Return the (x, y) coordinate for the center point of the cell that contains the specified text.  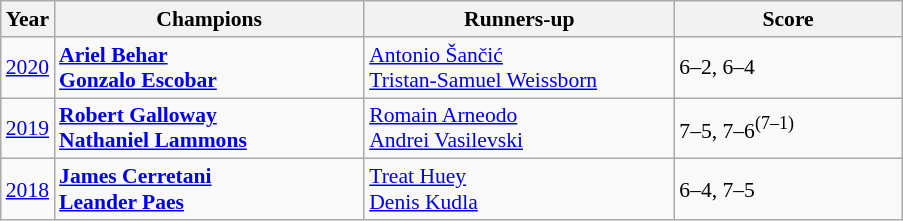
James Cerretani Leander Paes (209, 190)
6–4, 7–5 (788, 190)
2018 (28, 190)
2019 (28, 128)
Champions (209, 19)
Robert Galloway Nathaniel Lammons (209, 128)
6–2, 6–4 (788, 68)
Antonio Šančić Tristan-Samuel Weissborn (519, 68)
Runners-up (519, 19)
Romain Arneodo Andrei Vasilevski (519, 128)
Ariel Behar Gonzalo Escobar (209, 68)
2020 (28, 68)
Score (788, 19)
7–5, 7–6(7–1) (788, 128)
Treat Huey Denis Kudla (519, 190)
Year (28, 19)
